Provide the [X, Y] coordinate of the cell's center where the given text is located.  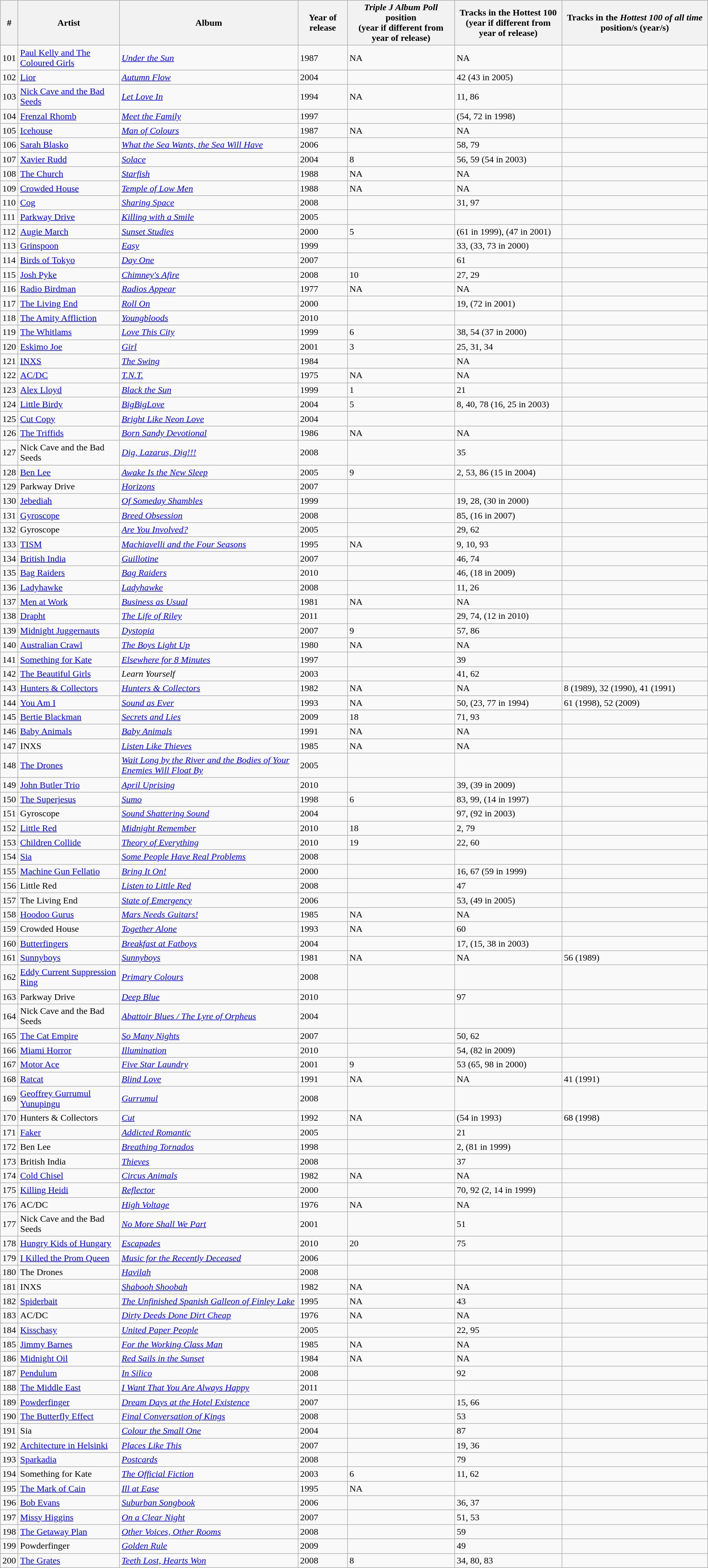
189 [9, 1402]
Postcards [209, 1460]
Spiderbait [69, 1301]
(54 in 1993) [508, 1118]
144 [9, 703]
Listen Like Thieves [209, 746]
195 [9, 1489]
Under the Sun [209, 58]
I Killed the Prom Queen [69, 1258]
Youngbloods [209, 318]
Golden Rule [209, 1546]
126 [9, 433]
Breed Obsession [209, 515]
Addicted Romantic [209, 1132]
Hoodoo Gurus [69, 914]
Suburban Songbook [209, 1503]
60 [508, 929]
Let Love In [209, 97]
171 [9, 1132]
110 [9, 202]
United Paper People [209, 1330]
The Superjesus [69, 799]
177 [9, 1224]
Sparkadia [69, 1460]
61 [508, 260]
38, 54 (37 in 2000) [508, 332]
56, 59 (54 in 2003) [508, 159]
1977 [323, 289]
143 [9, 688]
Alex Lloyd [69, 390]
53 [508, 1416]
The Official Fiction [209, 1474]
59 [508, 1532]
159 [9, 929]
Are You Involved? [209, 530]
34, 80, 83 [508, 1560]
139 [9, 631]
Drapht [69, 616]
Bertie Blackman [69, 717]
163 [9, 997]
Dystopia [209, 631]
70, 92 (2, 14 in 1999) [508, 1190]
9, 10, 93 [508, 544]
Hungry Kids of Hungary [69, 1244]
20 [401, 1244]
Breakfast at Fatboys [209, 944]
Together Alone [209, 929]
190 [9, 1416]
The Butterfly Effect [69, 1416]
200 [9, 1560]
Artist [69, 23]
Some People Have Real Problems [209, 857]
Mars Needs Guitars! [209, 914]
Illumination [209, 1050]
Motor Ace [69, 1065]
Paul Kelly and The Coloured Girls [69, 58]
102 [9, 77]
Dig, Lazarus, Dig!!! [209, 453]
134 [9, 559]
121 [9, 361]
123 [9, 390]
Jebediah [69, 501]
175 [9, 1190]
191 [9, 1431]
1986 [323, 433]
22, 60 [508, 842]
118 [9, 318]
119 [9, 332]
131 [9, 515]
53 (65, 98 in 2000) [508, 1065]
132 [9, 530]
135 [9, 573]
128 [9, 472]
120 [9, 347]
Shabooh Shoobah [209, 1287]
Frenzal Rhomb [69, 116]
Business as Usual [209, 602]
49 [508, 1546]
TISM [69, 544]
What the Sea Wants, the Sea Will Have [209, 145]
Red Sails in the Sunset [209, 1359]
157 [9, 900]
Awake Is the New Sleep [209, 472]
179 [9, 1258]
Dream Days at the Hotel Existence [209, 1402]
Year of release [323, 23]
149 [9, 785]
Teeth Lost, Hearts Won [209, 1560]
Wait Long by the River and the Bodies of Your Enemies Will Float By [209, 765]
107 [9, 159]
22, 95 [508, 1330]
138 [9, 616]
180 [9, 1272]
178 [9, 1244]
State of Emergency [209, 900]
151 [9, 814]
161 [9, 958]
198 [9, 1532]
Gurrumul [209, 1098]
Ill at Ease [209, 1489]
The Boys Light Up [209, 645]
183 [9, 1316]
Easy [209, 246]
Colour the Small One [209, 1431]
Lior [69, 77]
2, (81 in 1999) [508, 1147]
Children Collide [69, 842]
58, 79 [508, 145]
112 [9, 231]
146 [9, 732]
152 [9, 828]
153 [9, 842]
29, 74, (12 in 2010) [508, 616]
Guillotine [209, 559]
39 [508, 659]
The Life of Riley [209, 616]
141 [9, 659]
In Silico [209, 1373]
79 [508, 1460]
Escapades [209, 1244]
11, 86 [508, 97]
101 [9, 58]
Sumo [209, 799]
103 [9, 97]
75 [508, 1244]
133 [9, 544]
196 [9, 1503]
172 [9, 1147]
(54, 72 in 1998) [508, 116]
47 [508, 886]
187 [9, 1373]
154 [9, 857]
Birds of Tokyo [69, 260]
31, 97 [508, 202]
186 [9, 1359]
137 [9, 602]
19, 36 [508, 1445]
61 (1998), 52 (2009) [635, 703]
Xavier Rudd [69, 159]
15, 66 [508, 1402]
108 [9, 174]
Elsewhere for 8 Minutes [209, 659]
The Middle East [69, 1387]
Cut [209, 1118]
(61 in 1999), (47 in 2001) [508, 231]
Midnight Remember [209, 828]
Day One [209, 260]
192 [9, 1445]
19, (72 in 2001) [508, 304]
Architecture in Helsinki [69, 1445]
166 [9, 1050]
25, 31, 34 [508, 347]
Music for the Recently Deceased [209, 1258]
199 [9, 1546]
Theory of Everything [209, 842]
173 [9, 1161]
125 [9, 419]
113 [9, 246]
Cold Chisel [69, 1176]
92 [508, 1373]
April Uprising [209, 785]
2, 53, 86 (15 in 2004) [508, 472]
Midnight Juggernauts [69, 631]
39, (39 in 2009) [508, 785]
42 (43 in 2005) [508, 77]
145 [9, 717]
Five Star Laundry [209, 1065]
High Voltage [209, 1205]
Sunset Studies [209, 231]
41, 62 [508, 674]
46, (18 in 2009) [508, 573]
Of Someday Shambles [209, 501]
19, 28, (30 in 2000) [508, 501]
8, 40, 78 (16, 25 in 2003) [508, 404]
Roll On [209, 304]
54, (82 in 2009) [508, 1050]
142 [9, 674]
182 [9, 1301]
Sound Shattering Sound [209, 814]
1994 [323, 97]
T.N.T. [209, 375]
Other Voices, Other Rooms [209, 1532]
Thieves [209, 1161]
Triple J Album Poll position(year if different from year of release) [401, 23]
16, 67 (59 in 1999) [508, 871]
So Many Nights [209, 1036]
The Amity Affliction [69, 318]
56 (1989) [635, 958]
# [9, 23]
Men at Work [69, 602]
104 [9, 116]
170 [9, 1118]
Bob Evans [69, 1503]
Havilah [209, 1272]
156 [9, 886]
193 [9, 1460]
The Getaway Plan [69, 1532]
Horizons [209, 487]
19 [401, 842]
57, 86 [508, 631]
The Triffids [69, 433]
11, 62 [508, 1474]
165 [9, 1036]
117 [9, 304]
Missy Higgins [69, 1517]
111 [9, 217]
116 [9, 289]
Bright Like Neon Love [209, 419]
162 [9, 977]
Cog [69, 202]
41 (1991) [635, 1079]
Abattoir Blues / The Lyre of Orpheus [209, 1017]
Temple of Low Men [209, 188]
33, (33, 73 in 2000) [508, 246]
1980 [323, 645]
Killing Heidi [69, 1190]
50, (23, 77 in 1994) [508, 703]
3 [401, 347]
John Butler Trio [69, 785]
Killing with a Smile [209, 217]
Girl [209, 347]
Ratcat [69, 1079]
The Cat Empire [69, 1036]
Geoffrey Gurrumul Yunupingu [69, 1098]
8 (1989), 32 (1990), 41 (1991) [635, 688]
Australian Crawl [69, 645]
109 [9, 188]
Tracks in the Hottest 100 of all time position/s (year/s) [635, 23]
105 [9, 131]
155 [9, 871]
Chimney's Afire [209, 275]
11, 26 [508, 587]
46, 74 [508, 559]
Autumn Flow [209, 77]
Places Like This [209, 1445]
Grinspoon [69, 246]
51 [508, 1224]
127 [9, 453]
17, (15, 38 in 2003) [508, 944]
You Am I [69, 703]
194 [9, 1474]
1975 [323, 375]
Sarah Blasko [69, 145]
115 [9, 275]
The Whitlams [69, 332]
Born Sandy Devotional [209, 433]
114 [9, 260]
Final Conversation of Kings [209, 1416]
BigBigLove [209, 404]
43 [508, 1301]
53, (49 in 2005) [508, 900]
97 [508, 997]
For the Working Class Man [209, 1344]
Black the Sun [209, 390]
Icehouse [69, 131]
Eddy Current Suppression Ring [69, 977]
Sharing Space [209, 202]
106 [9, 145]
29, 62 [508, 530]
The Church [69, 174]
174 [9, 1176]
2, 79 [508, 828]
184 [9, 1330]
Circus Animals [209, 1176]
On a Clear Night [209, 1517]
Dirty Deeds Done Dirt Cheap [209, 1316]
27, 29 [508, 275]
130 [9, 501]
160 [9, 944]
Meet the Family [209, 116]
The Unfinished Spanish Galleon of Finley Lake [209, 1301]
158 [9, 914]
Machine Gun Fellatio [69, 871]
124 [9, 404]
176 [9, 1205]
Reflector [209, 1190]
188 [9, 1387]
147 [9, 746]
Cut Copy [69, 419]
85, (16 in 2007) [508, 515]
Deep Blue [209, 997]
197 [9, 1517]
185 [9, 1344]
Tracks in the Hottest 100(year if different from year of release) [508, 23]
Josh Pyke [69, 275]
Breathing Tornados [209, 1147]
140 [9, 645]
Pendulum [69, 1373]
1 [401, 390]
71, 93 [508, 717]
168 [9, 1079]
10 [401, 275]
150 [9, 799]
The Beautiful Girls [69, 674]
Man of Colours [209, 131]
167 [9, 1065]
The Grates [69, 1560]
136 [9, 587]
Faker [69, 1132]
Love This City [209, 332]
Bring It On! [209, 871]
148 [9, 765]
Blind Love [209, 1079]
No More Shall We Part [209, 1224]
164 [9, 1017]
50, 62 [508, 1036]
Radio Birdman [69, 289]
Augie March [69, 231]
83, 99, (14 in 1997) [508, 799]
The Mark of Cain [69, 1489]
Kisschasy [69, 1330]
1992 [323, 1118]
Primary Colours [209, 977]
Butterfingers [69, 944]
87 [508, 1431]
Radios Appear [209, 289]
Album [209, 23]
181 [9, 1287]
Sound as Ever [209, 703]
169 [9, 1098]
Midnight Oil [69, 1359]
36, 37 [508, 1503]
Learn Yourself [209, 674]
Secrets and Lies [209, 717]
Listen to Little Red [209, 886]
I Want That You Are Always Happy [209, 1387]
Starfish [209, 174]
Solace [209, 159]
97, (92 in 2003) [508, 814]
Eskimo Joe [69, 347]
Miami Horror [69, 1050]
Little Birdy [69, 404]
37 [508, 1161]
The Swing [209, 361]
Jimmy Barnes [69, 1344]
122 [9, 375]
35 [508, 453]
51, 53 [508, 1517]
68 (1998) [635, 1118]
129 [9, 487]
Machiavelli and the Four Seasons [209, 544]
